Find where the given text appears and provide that cell's center as (x, y) coordinate. 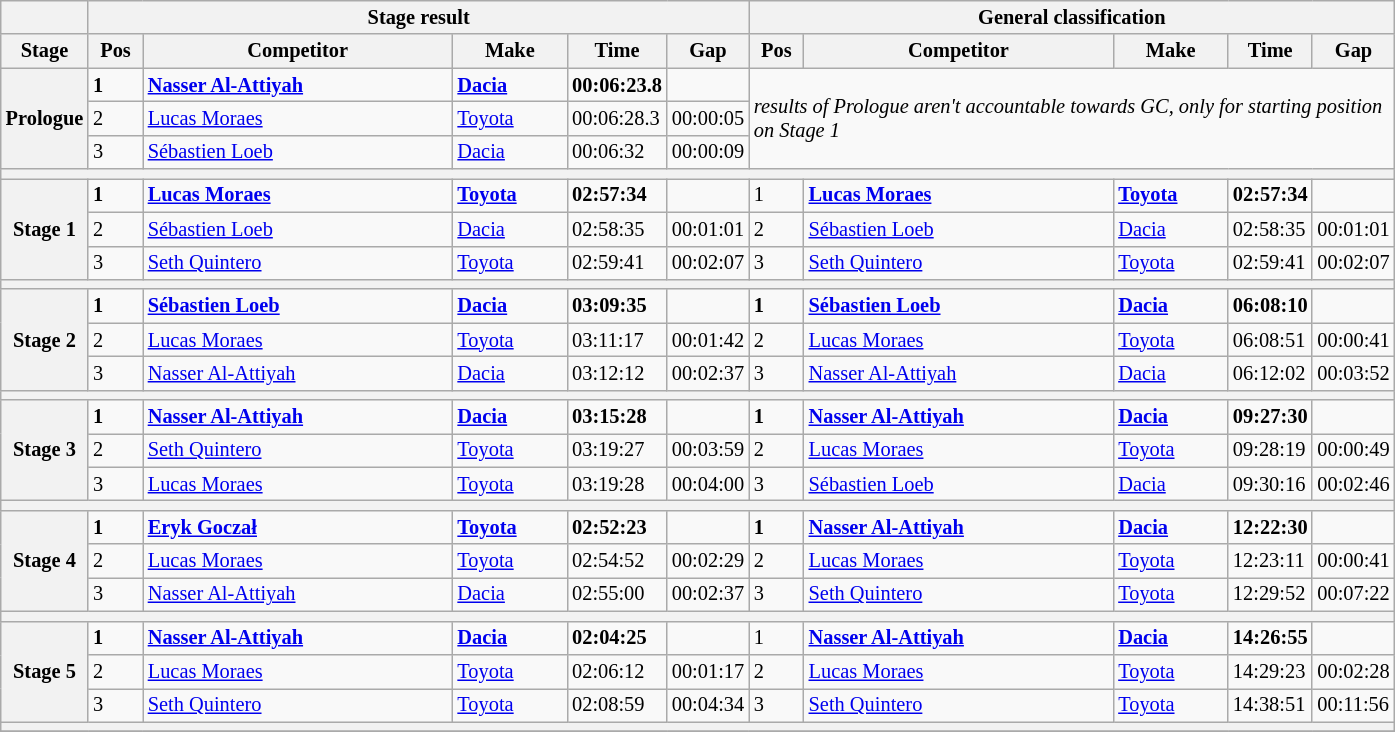
Eryk Goczał (298, 527)
00:02:28 (1353, 671)
03:19:28 (617, 484)
03:11:17 (617, 340)
06:08:51 (1270, 340)
results of Prologue aren't accountable towards GC, only for starting position on Stage 1 (1072, 118)
12:23:11 (1270, 561)
09:27:30 (1270, 417)
00:03:59 (708, 450)
06:08:10 (1270, 306)
09:28:19 (1270, 450)
09:30:16 (1270, 484)
02:52:23 (617, 527)
Stage 4 (44, 560)
00:06:23.8 (617, 85)
Prologue (44, 118)
00:03:52 (1353, 373)
General classification (1072, 17)
00:07:22 (1353, 594)
Stage result (418, 17)
Stage 5 (44, 672)
12:22:30 (1270, 527)
00:01:42 (708, 340)
00:02:46 (1353, 484)
02:04:25 (617, 638)
03:15:28 (617, 417)
12:29:52 (1270, 594)
06:12:02 (1270, 373)
00:04:34 (708, 705)
00:00:49 (1353, 450)
02:55:00 (617, 594)
00:06:32 (617, 152)
03:19:27 (617, 450)
00:02:29 (708, 561)
Stage (44, 51)
02:06:12 (617, 671)
00:00:09 (708, 152)
Stage 3 (44, 450)
00:11:56 (1353, 705)
14:38:51 (1270, 705)
00:00:05 (708, 118)
02:54:52 (617, 561)
02:08:59 (617, 705)
00:04:00 (708, 484)
03:09:35 (617, 306)
Stage 1 (44, 228)
Stage 2 (44, 340)
14:29:23 (1270, 671)
00:01:17 (708, 671)
14:26:55 (1270, 638)
00:06:28.3 (617, 118)
03:12:12 (617, 373)
